Locate the cell with the specified text and output its (X, Y) center coordinate. 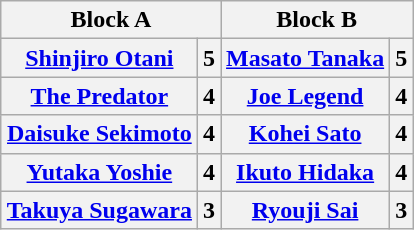
Block B (317, 20)
Takuya Sugawara (99, 210)
Block A (110, 20)
Joe Legend (306, 96)
Kohei Sato (306, 134)
Shinjiro Otani (99, 58)
Ryouji Sai (306, 210)
The Predator (99, 96)
Ikuto Hidaka (306, 172)
Masato Tanaka (306, 58)
Daisuke Sekimoto (99, 134)
Yutaka Yoshie (99, 172)
